Pinpoint the cell where the given text exists, returning its [X, Y] midpoint coordinate. 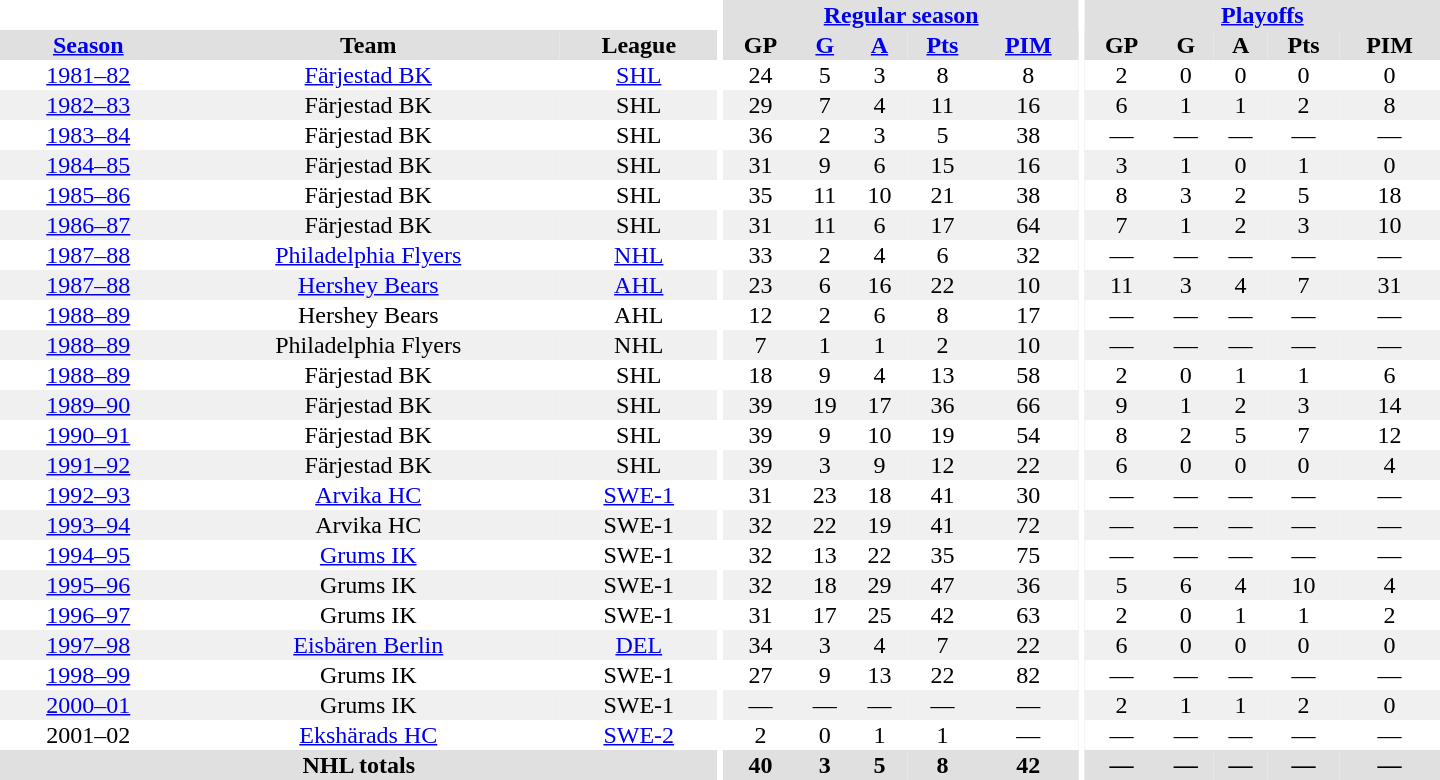
63 [1028, 615]
21 [942, 195]
54 [1028, 435]
82 [1028, 675]
58 [1028, 375]
2000–01 [88, 705]
47 [942, 585]
Regular season [902, 15]
72 [1028, 525]
1983–84 [88, 135]
24 [761, 75]
1991–92 [88, 465]
1992–93 [88, 495]
33 [761, 255]
Playoffs [1262, 15]
1986–87 [88, 225]
64 [1028, 225]
Team [368, 45]
34 [761, 645]
2001–02 [88, 735]
1984–85 [88, 165]
1990–91 [88, 435]
League [639, 45]
1995–96 [88, 585]
1997–98 [88, 645]
30 [1028, 495]
1994–95 [88, 555]
75 [1028, 555]
15 [942, 165]
SWE-2 [639, 735]
1982–83 [88, 105]
40 [761, 765]
1993–94 [88, 525]
25 [880, 615]
NHL totals [359, 765]
1981–82 [88, 75]
1996–97 [88, 615]
Eisbären Berlin [368, 645]
1989–90 [88, 405]
1985–86 [88, 195]
66 [1028, 405]
27 [761, 675]
14 [1390, 405]
Season [88, 45]
DEL [639, 645]
Ekshärads HC [368, 735]
1998–99 [88, 675]
